Pinpoint the cell where the given text exists, returning its (x, y) midpoint coordinate. 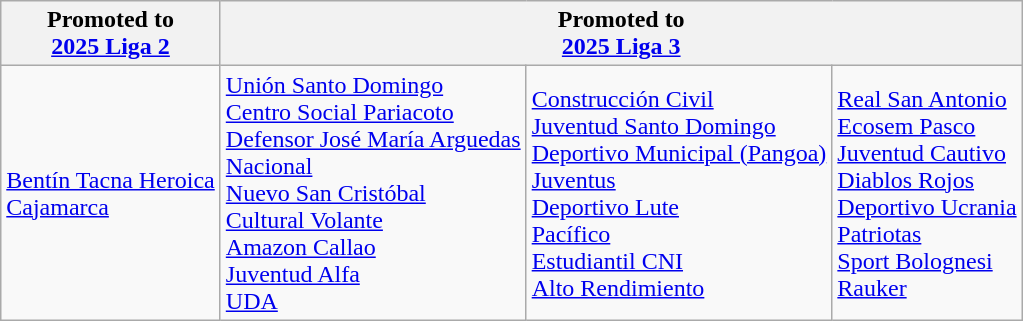
Promoted to2025 Liga 2 (111, 34)
Real San Antonio Ecosem Pasco Juventud Cautivo Diablos Rojos Deportivo Ucrania Patriotas Sport Bolognesi Rauker (927, 193)
Bentín Tacna Heroica Cajamarca (111, 193)
Promoted to2025 Liga 3 (621, 34)
Construcción Civil Juventud Santo Domingo Deportivo Municipal (Pangoa) Juventus Deportivo Lute Pacífico Estudiantil CNI Alto Rendimiento (679, 193)
